Find where the given text appears and provide that cell's center as [X, Y] coordinate. 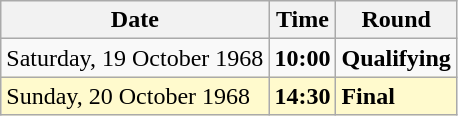
Time [302, 20]
Sunday, 20 October 1968 [135, 96]
Round [396, 20]
Qualifying [396, 58]
Date [135, 20]
Saturday, 19 October 1968 [135, 58]
10:00 [302, 58]
14:30 [302, 96]
Final [396, 96]
